Output the [X, Y] coordinate of the center of the cell containing the given text.  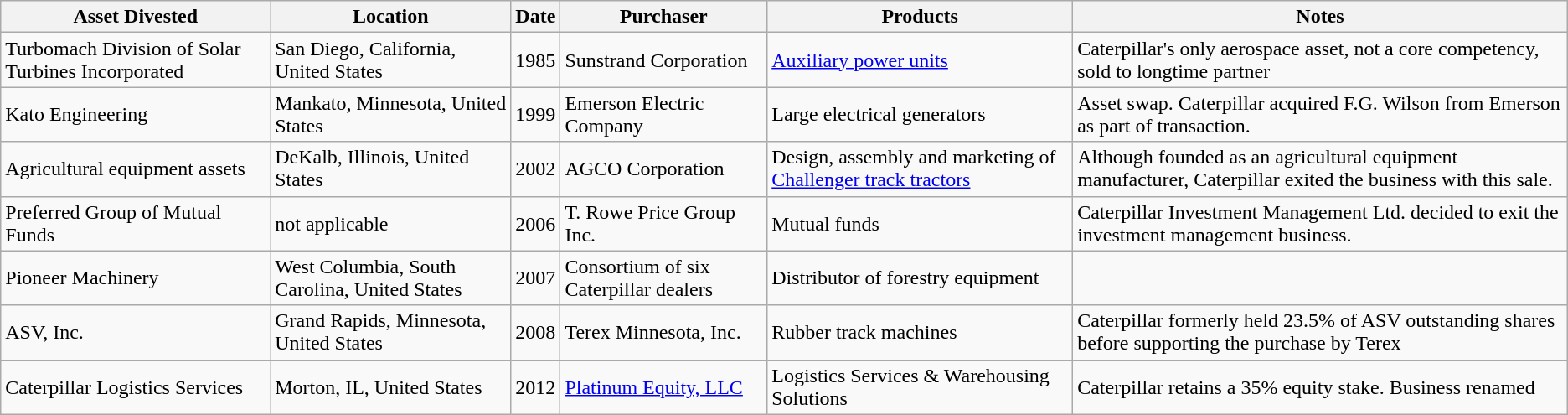
Caterpillar formerly held 23.5% of ASV outstanding shares before supporting the purchase by Terex [1320, 332]
Preferred Group of Mutual Funds [136, 223]
T. Rowe Price Group Inc. [663, 223]
1985 [536, 60]
Sunstrand Corporation [663, 60]
Agricultural equipment assets [136, 169]
Asset swap. Caterpillar acquired F.G. Wilson from Emerson as part of transaction. [1320, 114]
Kato Engineering [136, 114]
Emerson Electric Company [663, 114]
Morton, IL, United States [390, 387]
Grand Rapids, Minnesota, United States [390, 332]
Notes [1320, 17]
Platinum Equity, LLC [663, 387]
Terex Minnesota, Inc. [663, 332]
2008 [536, 332]
Products [920, 17]
Mankato, Minnesota, United States [390, 114]
Design, assembly and marketing of Challenger track tractors [920, 169]
Asset Divested [136, 17]
Consortium of six Caterpillar dealers [663, 278]
Although founded as an agricultural equipment manufacturer, Caterpillar exited the business with this sale. [1320, 169]
Logistics Services & Warehousing Solutions [920, 387]
Purchaser [663, 17]
2007 [536, 278]
Mutual funds [920, 223]
Rubber track machines [920, 332]
ASV, Inc. [136, 332]
Large electrical generators [920, 114]
Distributor of forestry equipment [920, 278]
West Columbia, South Carolina, United States [390, 278]
DeKalb, Illinois, United States [390, 169]
San Diego, California, United States [390, 60]
Location [390, 17]
Pioneer Machinery [136, 278]
Turbomach Division of Solar Turbines Incorporated [136, 60]
2012 [536, 387]
1999 [536, 114]
AGCO Corporation [663, 169]
2006 [536, 223]
Caterpillar retains a 35% equity stake. Business renamed [1320, 387]
Caterpillar's only aerospace asset, not a core competency, sold to longtime partner [1320, 60]
not applicable [390, 223]
Auxiliary power units [920, 60]
2002 [536, 169]
Date [536, 17]
Caterpillar Investment Management Ltd. decided to exit the investment management business. [1320, 223]
Caterpillar Logistics Services [136, 387]
